Capture the cell that displays the provided text and extract its (x, y) central coordinate. 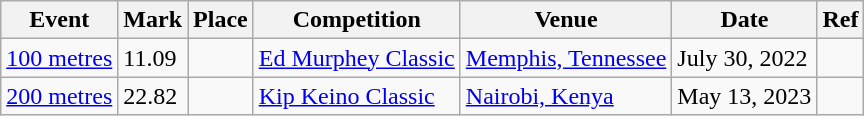
Event (60, 20)
Competition (356, 20)
Mark (153, 20)
Memphis, Tennessee (566, 58)
11.09 (153, 58)
200 metres (60, 96)
100 metres (60, 58)
22.82 (153, 96)
Place (221, 20)
July 30, 2022 (744, 58)
Date (744, 20)
Ref (840, 20)
Nairobi, Kenya (566, 96)
May 13, 2023 (744, 96)
Ed Murphey Classic (356, 58)
Kip Keino Classic (356, 96)
Venue (566, 20)
